Scan for the cell matching the given text and deliver its (X, Y) coordinate at center. 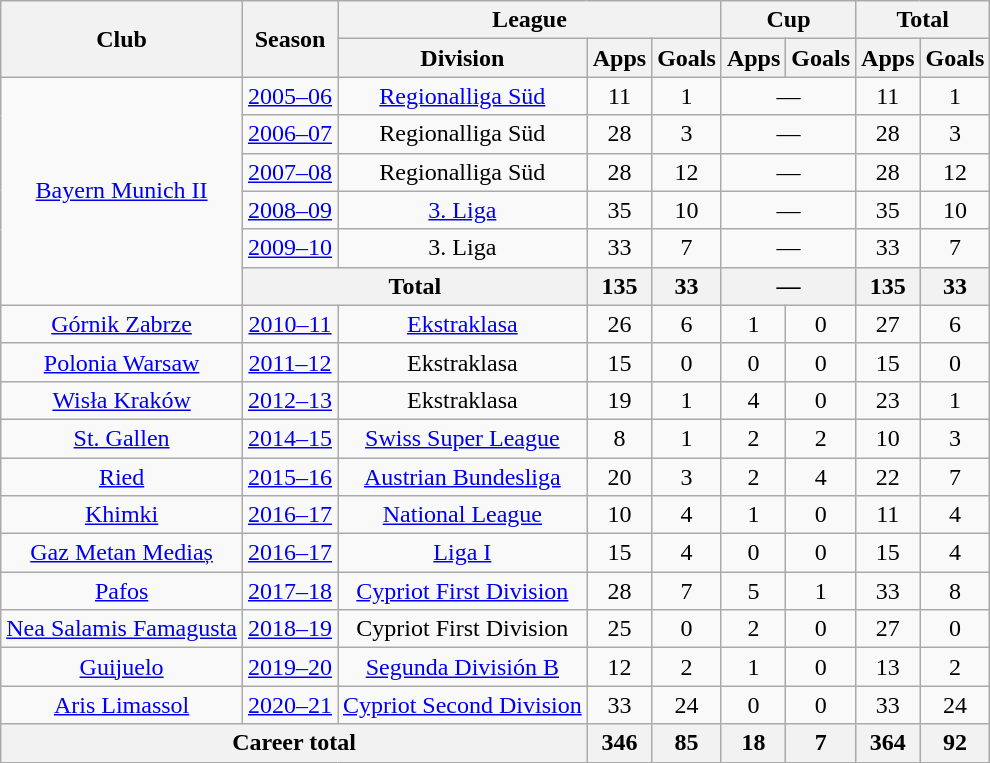
Aris Limassol (122, 705)
Liga I (463, 553)
Gaz Metan Mediaș (122, 553)
St. Gallen (122, 438)
Segunda División B (463, 667)
Górnik Zabrze (122, 324)
2015–16 (290, 477)
Polonia Warsaw (122, 362)
Club (122, 39)
Pafos (122, 591)
2006–07 (290, 134)
2007–08 (290, 172)
Season (290, 39)
85 (687, 743)
2020–21 (290, 705)
364 (888, 743)
National League (463, 515)
Cup (788, 20)
Guijuelo (122, 667)
5 (753, 591)
Swiss Super League (463, 438)
92 (955, 743)
2019–20 (290, 667)
346 (619, 743)
Khimki (122, 515)
2008–09 (290, 210)
2009–10 (290, 248)
Career total (294, 743)
20 (619, 477)
Division (463, 58)
Wisła Kraków (122, 400)
Cypriot Second Division (463, 705)
19 (619, 400)
23 (888, 400)
2012–13 (290, 400)
18 (753, 743)
26 (619, 324)
2017–18 (290, 591)
Nea Salamis Famagusta (122, 629)
Ried (122, 477)
Austrian Bundesliga (463, 477)
2005–06 (290, 96)
2014–15 (290, 438)
2010–11 (290, 324)
13 (888, 667)
22 (888, 477)
League (530, 20)
2011–12 (290, 362)
2018–19 (290, 629)
Bayern Munich II (122, 191)
25 (619, 629)
